Pinpoint the cell where the given text exists, returning its [X, Y] midpoint coordinate. 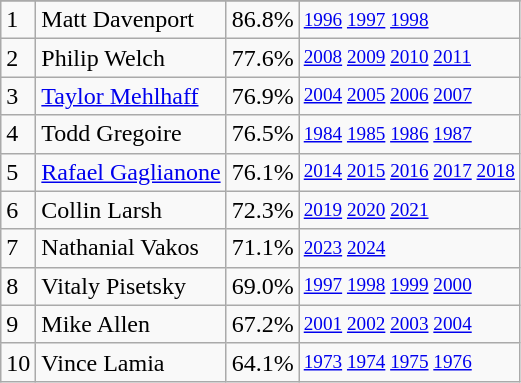
72.3% [262, 210]
64.1% [262, 362]
1973 1974 1975 1976 [409, 362]
1984 1985 1986 1987 [409, 134]
Philip Welch [131, 58]
86.8% [262, 20]
71.1% [262, 248]
2004 2005 2006 2007 [409, 96]
Collin Larsh [131, 210]
1 [18, 20]
69.0% [262, 286]
Todd Gregoire [131, 134]
1997 1998 1999 2000 [409, 286]
2019 2020 2021 [409, 210]
Taylor Mehlhaff [131, 96]
77.6% [262, 58]
2001 2002 2003 2004 [409, 324]
10 [18, 362]
Vince Lamia [131, 362]
2023 2024 [409, 248]
Mike Allen [131, 324]
76.1% [262, 172]
5 [18, 172]
2008 2009 2010 2011 [409, 58]
6 [18, 210]
1996 1997 1998 [409, 20]
Vitaly Pisetsky [131, 286]
8 [18, 286]
2014 2015 2016 2017 2018 [409, 172]
2 [18, 58]
67.2% [262, 324]
9 [18, 324]
Matt Davenport [131, 20]
4 [18, 134]
76.5% [262, 134]
Nathanial Vakos [131, 248]
76.9% [262, 96]
3 [18, 96]
7 [18, 248]
Rafael Gaglianone [131, 172]
